Identify which cell holds the provided text, then report its [x, y] central coordinate. 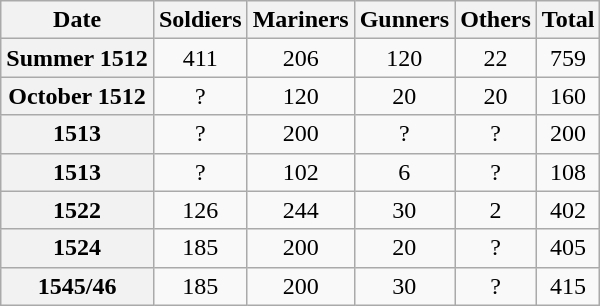
405 [568, 248]
Others [496, 20]
Summer 1512 [78, 58]
6 [404, 172]
Soldiers [200, 20]
1524 [78, 248]
October 1512 [78, 96]
244 [300, 210]
1522 [78, 210]
Gunners [404, 20]
Mariners [300, 20]
102 [300, 172]
108 [568, 172]
2 [496, 210]
160 [568, 96]
415 [568, 286]
Date [78, 20]
759 [568, 58]
22 [496, 58]
126 [200, 210]
Total [568, 20]
402 [568, 210]
206 [300, 58]
411 [200, 58]
1545/46 [78, 286]
